Scan for the cell matching the given text and deliver its (x, y) coordinate at center. 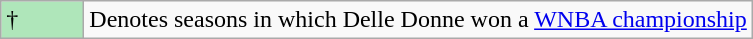
Denotes seasons in which Delle Donne won a WNBA championship (418, 20)
† (42, 20)
